Return the [x, y] coordinate for the center point of the cell that contains the specified text.  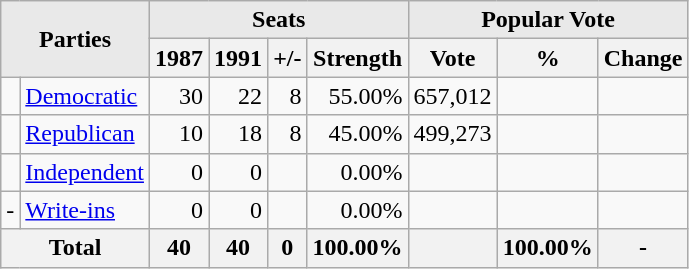
22 [238, 96]
Strength [358, 58]
55.00% [358, 96]
1991 [238, 58]
Democratic [85, 96]
Write-ins [85, 210]
Change [643, 58]
Independent [85, 172]
Parties [76, 39]
499,273 [452, 134]
Vote [452, 58]
% [548, 58]
1987 [178, 58]
18 [238, 134]
Seats [278, 20]
45.00% [358, 134]
30 [178, 96]
10 [178, 134]
Popular Vote [548, 20]
Republican [85, 134]
Total [76, 248]
657,012 [452, 96]
+/- [288, 58]
